For the text-containing cell, return its midpoint in (x, y) coordinate format. 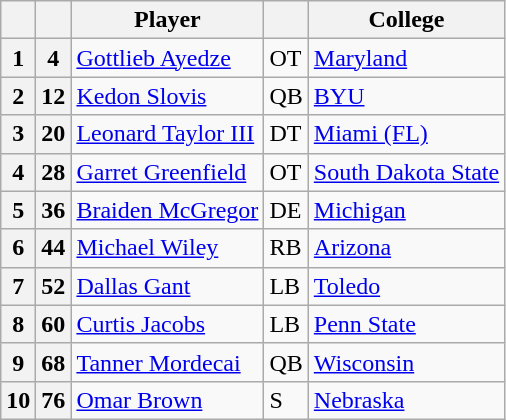
Player (168, 20)
S (286, 400)
1 (18, 58)
Toledo (406, 286)
12 (54, 96)
Michigan (406, 210)
Maryland (406, 58)
6 (18, 248)
68 (54, 362)
South Dakota State (406, 172)
Omar Brown (168, 400)
52 (54, 286)
3 (18, 134)
5 (18, 210)
Michael Wiley (168, 248)
76 (54, 400)
Dallas Gant (168, 286)
10 (18, 400)
Penn State (406, 324)
DT (286, 134)
7 (18, 286)
Nebraska (406, 400)
Wisconsin (406, 362)
28 (54, 172)
Tanner Mordecai (168, 362)
2 (18, 96)
Leonard Taylor III (168, 134)
44 (54, 248)
RB (286, 248)
Garret Greenfield (168, 172)
College (406, 20)
DE (286, 210)
20 (54, 134)
8 (18, 324)
Braiden McGregor (168, 210)
9 (18, 362)
Arizona (406, 248)
Miami (FL) (406, 134)
BYU (406, 96)
60 (54, 324)
36 (54, 210)
Curtis Jacobs (168, 324)
Gottlieb Ayedze (168, 58)
Kedon Slovis (168, 96)
